Scan for the cell matching the given text and deliver its [x, y] coordinate at center. 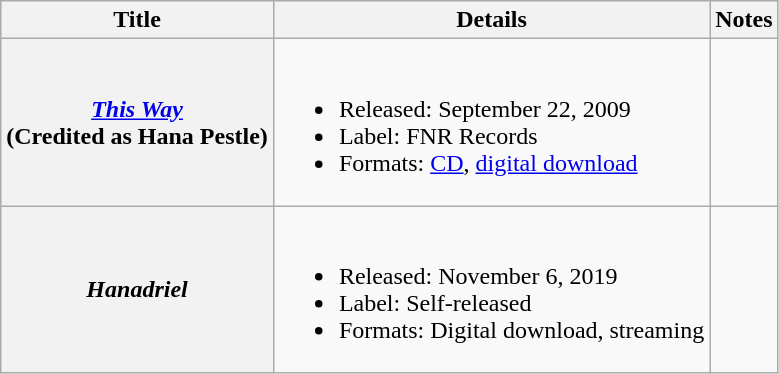
Released: September 22, 2009Label: FNR RecordsFormats: CD, digital download [491, 122]
Title [138, 20]
Details [491, 20]
Notes [744, 20]
This Way(Credited as Hana Pestle) [138, 122]
Hanadriel [138, 290]
Released: November 6, 2019Label: Self-releasedFormats: Digital download, streaming [491, 290]
